Detect which cell encompasses the target text, then output its (x, y) center coordinate. 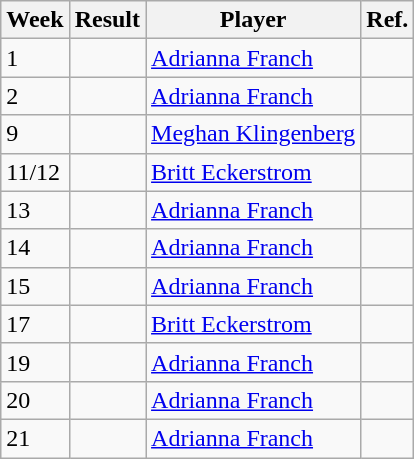
21 (35, 438)
1 (35, 58)
19 (35, 362)
Week (35, 20)
Result (107, 20)
11/12 (35, 172)
2 (35, 96)
Ref. (388, 20)
13 (35, 210)
20 (35, 400)
15 (35, 286)
14 (35, 248)
Meghan Klingenberg (254, 134)
Player (254, 20)
9 (35, 134)
17 (35, 324)
